Return the (x, y) coordinate for the center point of the cell that contains the specified text.  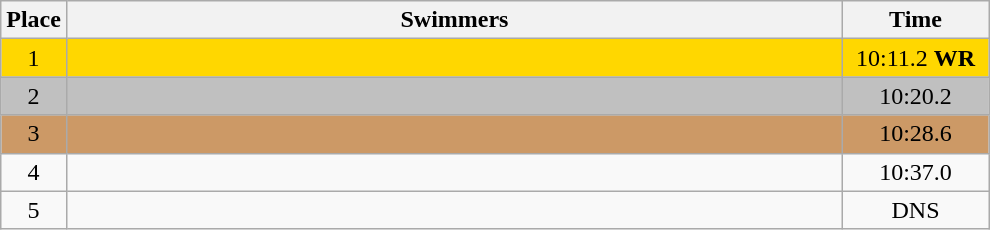
10:11.2 WR (916, 58)
2 (34, 96)
DNS (916, 210)
10:37.0 (916, 172)
10:20.2 (916, 96)
4 (34, 172)
Place (34, 20)
1 (34, 58)
10:28.6 (916, 134)
3 (34, 134)
Time (916, 20)
5 (34, 210)
Swimmers (454, 20)
